Capture the cell that displays the provided text and extract its [X, Y] central coordinate. 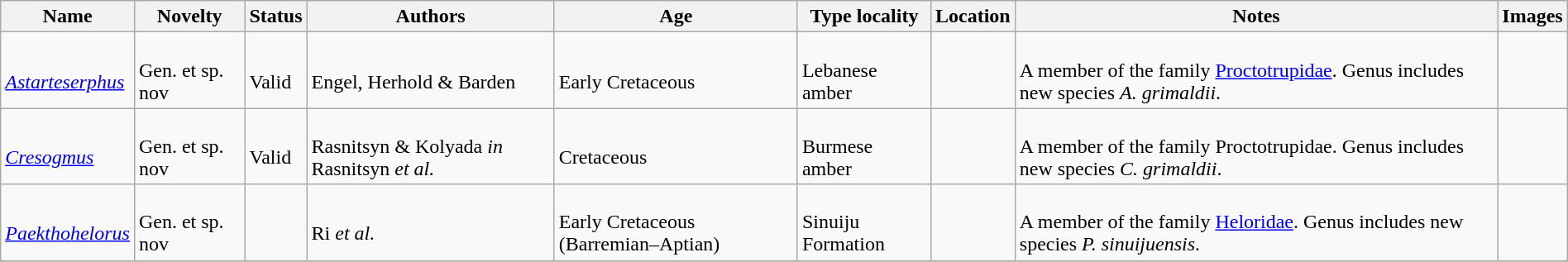
Burmese amber [863, 146]
Age [676, 17]
Early Cretaceous (Barremian–Aptian) [676, 222]
Cretaceous [676, 146]
Authors [430, 17]
Sinuiju Formation [863, 222]
Ri et al. [430, 222]
A member of the family Proctotrupidae. Genus includes new species A. grimaldii. [1256, 70]
A member of the family Heloridae. Genus includes new species P. sinuijuensis. [1256, 222]
A member of the family Proctotrupidae. Genus includes new species C. grimaldii. [1256, 146]
Cresogmus [68, 146]
Astarteserphus [68, 70]
Early Cretaceous [676, 70]
Name [68, 17]
Images [1532, 17]
Engel, Herhold & Barden [430, 70]
Notes [1256, 17]
Paekthohelorus [68, 222]
Status [276, 17]
Novelty [189, 17]
Type locality [863, 17]
Lebanese amber [863, 70]
Location [973, 17]
Rasnitsyn & Kolyada in Rasnitsyn et al. [430, 146]
